Detect which cell encompasses the target text, then output its [X, Y] center coordinate. 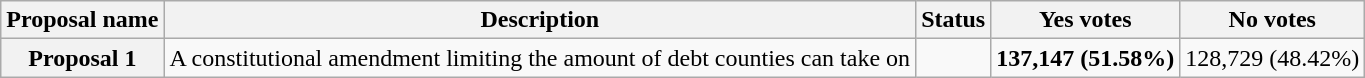
Status [954, 20]
137,147 (51.58%) [1086, 58]
No votes [1272, 20]
A constitutional amendment limiting the amount of debt counties can take on [540, 58]
Description [540, 20]
Proposal 1 [82, 58]
128,729 (48.42%) [1272, 58]
Yes votes [1086, 20]
Proposal name [82, 20]
